Find where the given text appears and provide that cell's center as (X, Y) coordinate. 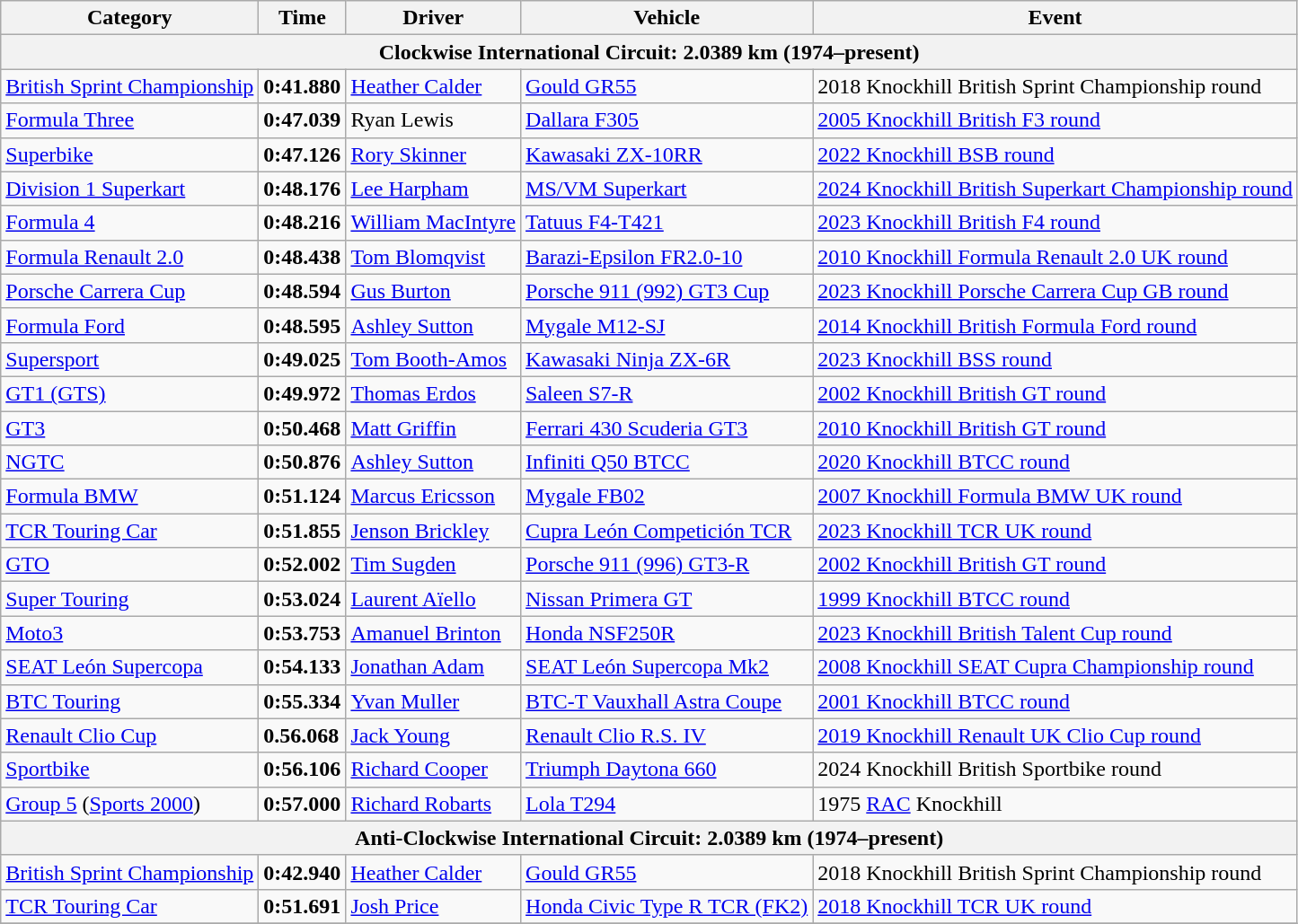
2023 Knockhill British F4 round (1055, 223)
2023 Knockhill BSS round (1055, 359)
0:53.024 (302, 599)
Richard Robarts (433, 804)
Event (1055, 18)
2010 Knockhill Formula Renault 2.0 UK round (1055, 257)
0:57.000 (302, 804)
Renault Clio R.S. IV (667, 735)
Matt Griffin (433, 428)
2023 Knockhill Porsche Carrera Cup GB round (1055, 291)
Triumph Daytona 660 (667, 770)
Jonathan Adam (433, 667)
MS/VM Superkart (667, 189)
Tom Booth-Amos (433, 359)
2023 Knockhill British Talent Cup round (1055, 633)
Tim Sugden (433, 565)
Marcus Ericsson (433, 497)
Formula 4 (129, 223)
Category (129, 18)
0:52.002 (302, 565)
1975 RAC Knockhill (1055, 804)
Mygale FB02 (667, 497)
Clockwise International Circuit: 2.0389 km (1974–present) (649, 52)
GTO (129, 565)
SEAT León Supercopa Mk2 (667, 667)
Gus Burton (433, 291)
BTC-T Vauxhall Astra Coupe (667, 701)
Nissan Primera GT (667, 599)
Porsche 911 (996) GT3-R (667, 565)
Honda Civic Type R TCR (FK2) (667, 906)
Time (302, 18)
Kawasaki ZX-10RR (667, 154)
Josh Price (433, 906)
2023 Knockhill TCR UK round (1055, 531)
0:47.039 (302, 120)
Honda NSF250R (667, 633)
2022 Knockhill BSB round (1055, 154)
2019 Knockhill Renault UK Clio Cup round (1055, 735)
0:48.594 (302, 291)
GT3 (129, 428)
Laurent Aïello (433, 599)
William MacIntyre (433, 223)
Thomas Erdos (433, 393)
Sportbike (129, 770)
Ryan Lewis (433, 120)
2007 Knockhill Formula BMW UK round (1055, 497)
Rory Skinner (433, 154)
Jenson Brickley (433, 531)
0:51.855 (302, 531)
Super Touring (129, 599)
2010 Knockhill British GT round (1055, 428)
Supersport (129, 359)
Dallara F305 (667, 120)
2024 Knockhill British Sportbike round (1055, 770)
0:42.940 (302, 872)
0.56.068 (302, 735)
GT1 (GTS) (129, 393)
Superbike (129, 154)
0:53.753 (302, 633)
Kawasaki Ninja ZX-6R (667, 359)
2020 Knockhill BTCC round (1055, 462)
2001 Knockhill BTCC round (1055, 701)
Driver (433, 18)
Lee Harpham (433, 189)
0:48.216 (302, 223)
NGTC (129, 462)
Infiniti Q50 BTCC (667, 462)
2005 Knockhill British F3 round (1055, 120)
Group 5 (Sports 2000) (129, 804)
Mygale M12-SJ (667, 325)
Renault Clio Cup (129, 735)
0:51.691 (302, 906)
0:55.334 (302, 701)
Division 1 Superkart (129, 189)
0:56.106 (302, 770)
Barazi-Epsilon FR2.0-10 (667, 257)
0:49.025 (302, 359)
Vehicle (667, 18)
Richard Cooper (433, 770)
Porsche 911 (992) GT3 Cup (667, 291)
BTC Touring (129, 701)
0:48.438 (302, 257)
0:51.124 (302, 497)
Ferrari 430 Scuderia GT3 (667, 428)
Anti-Clockwise International Circuit: 2.0389 km (1974–present) (649, 838)
Porsche Carrera Cup (129, 291)
0:50.876 (302, 462)
Lola T294 (667, 804)
0:48.176 (302, 189)
Saleen S7-R (667, 393)
0:50.468 (302, 428)
2018 Knockhill TCR UK round (1055, 906)
Formula Three (129, 120)
0:41.880 (302, 86)
Cupra León Competición TCR (667, 531)
1999 Knockhill BTCC round (1055, 599)
0:54.133 (302, 667)
Yvan Muller (433, 701)
Moto3 (129, 633)
2014 Knockhill British Formula Ford round (1055, 325)
Tom Blomqvist (433, 257)
Jack Young (433, 735)
0:49.972 (302, 393)
SEAT León Supercopa (129, 667)
0:47.126 (302, 154)
Formula Renault 2.0 (129, 257)
0:48.595 (302, 325)
2008 Knockhill SEAT Cupra Championship round (1055, 667)
Formula Ford (129, 325)
2024 Knockhill British Superkart Championship round (1055, 189)
Tatuus F4-T421 (667, 223)
Formula BMW (129, 497)
Amanuel Brinton (433, 633)
